Provide the [X, Y] coordinate of the cell's center where the given text is located.  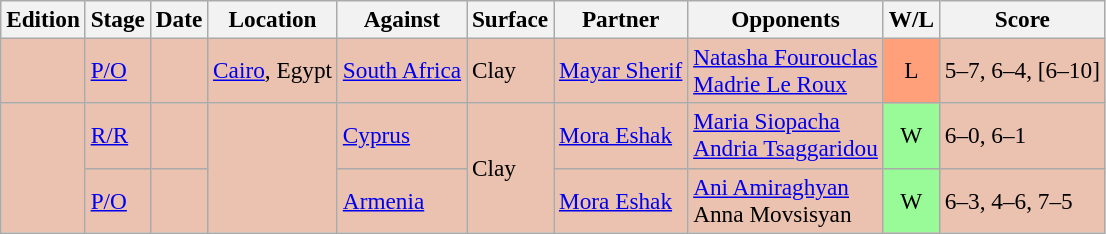
Cyprus [402, 136]
Ani Amiraghyan Anna Movsisyan [786, 200]
Maria Siopacha Andria Tsaggaridou [786, 136]
6–0, 6–1 [1022, 136]
Opponents [786, 19]
R/R [118, 136]
L [911, 70]
Surface [510, 19]
Stage [118, 19]
Against [402, 19]
Score [1022, 19]
Partner [621, 19]
Date [178, 19]
Location [273, 19]
W/L [911, 19]
Mayar Sherif [621, 70]
Armenia [402, 200]
Edition [44, 19]
6–3, 4–6, 7–5 [1022, 200]
5–7, 6–4, [6–10] [1022, 70]
Cairo, Egypt [273, 70]
South Africa [402, 70]
Natasha Fourouclas Madrie Le Roux [786, 70]
